Locate the cell with the specified text and output its (x, y) center coordinate. 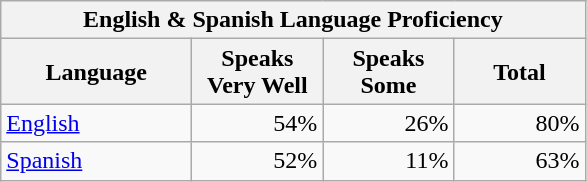
26% (388, 123)
80% (520, 123)
Total (520, 72)
52% (258, 161)
54% (258, 123)
Language (96, 72)
English (96, 123)
11% (388, 161)
Speaks Very Well (258, 72)
English & Spanish Language Proficiency (293, 20)
Spanish (96, 161)
Speaks Some (388, 72)
63% (520, 161)
